From the cell containing the given text, extract its center point as (X, Y) coordinate. 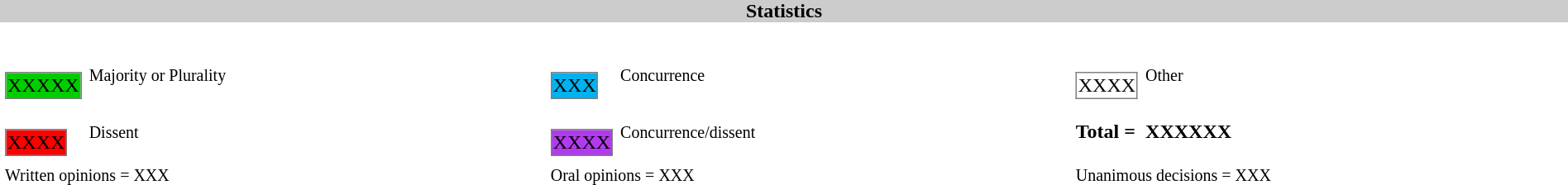
Other (1355, 74)
Concurrence/dissent (844, 131)
Majority or Plurality (316, 74)
Concurrence (844, 74)
Total = (1107, 131)
Statistics (784, 12)
XXXXXX (1355, 131)
Dissent (316, 131)
